Find where the given text appears and provide that cell's center as (X, Y) coordinate. 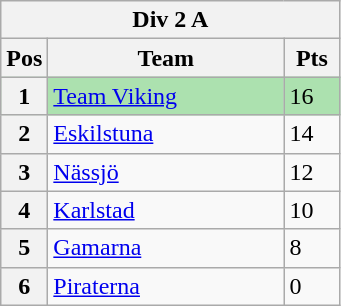
10 (312, 210)
8 (312, 248)
Div 2 A (170, 20)
6 (24, 286)
Eskilstuna (166, 134)
Karlstad (166, 210)
14 (312, 134)
Pos (24, 58)
Nässjö (166, 172)
Team Viking (166, 96)
16 (312, 96)
12 (312, 172)
Team (166, 58)
Pts (312, 58)
Piraterna (166, 286)
4 (24, 210)
0 (312, 286)
3 (24, 172)
Gamarna (166, 248)
2 (24, 134)
5 (24, 248)
1 (24, 96)
